From the cell containing the given text, extract its center point as [X, Y] coordinate. 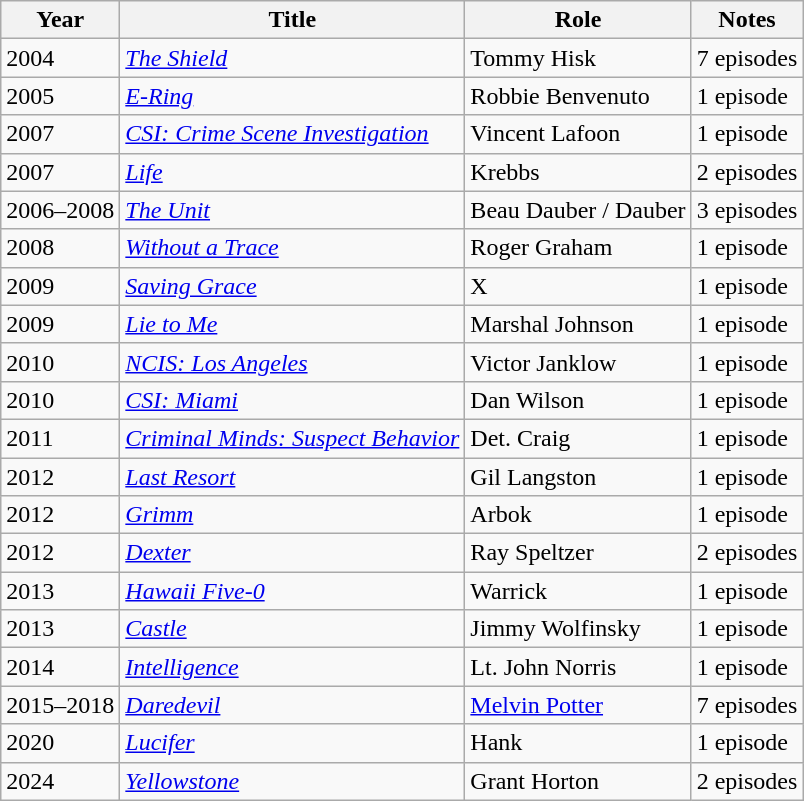
Tommy Hisk [578, 58]
Gil Langston [578, 477]
Hank [578, 743]
Castle [292, 629]
Life [292, 172]
Roger Graham [578, 248]
Without a Trace [292, 248]
Marshal Johnson [578, 324]
2024 [60, 781]
Notes [747, 20]
2011 [60, 438]
2008 [60, 248]
Melvin Potter [578, 705]
3 episodes [747, 210]
2020 [60, 743]
Title [292, 20]
Intelligence [292, 667]
Yellowstone [292, 781]
The Shield [292, 58]
Hawaii Five-0 [292, 591]
Dexter [292, 553]
2014 [60, 667]
2004 [60, 58]
Victor Janklow [578, 362]
Daredevil [292, 705]
Arbok [578, 515]
E-Ring [292, 96]
Saving Grace [292, 286]
Criminal Minds: Suspect Behavior [292, 438]
2006–2008 [60, 210]
Det. Craig [578, 438]
Lie to Me [292, 324]
Dan Wilson [578, 400]
Jimmy Wolfinsky [578, 629]
Year [60, 20]
Ray Speltzer [578, 553]
Last Resort [292, 477]
Grant Horton [578, 781]
Grimm [292, 515]
2005 [60, 96]
2015–2018 [60, 705]
CSI: Miami [292, 400]
Robbie Benvenuto [578, 96]
Role [578, 20]
Lt. John Norris [578, 667]
CSI: Crime Scene Investigation [292, 134]
Lucifer [292, 743]
X [578, 286]
NCIS: Los Angeles [292, 362]
Krebbs [578, 172]
Vincent Lafoon [578, 134]
Beau Dauber / Dauber [578, 210]
Warrick [578, 591]
The Unit [292, 210]
